Pinpoint the cell where the given text exists, returning its (X, Y) midpoint coordinate. 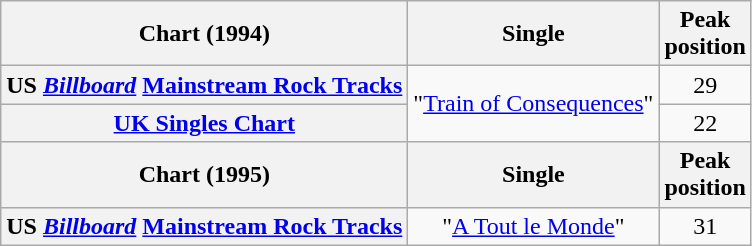
Chart (1994) (204, 34)
UK Singles Chart (204, 123)
"A Tout le Monde" (534, 226)
22 (705, 123)
Chart (1995) (204, 174)
31 (705, 226)
29 (705, 85)
"Train of Consequences" (534, 104)
